Detect which cell encompasses the target text, then output its [X, Y] center coordinate. 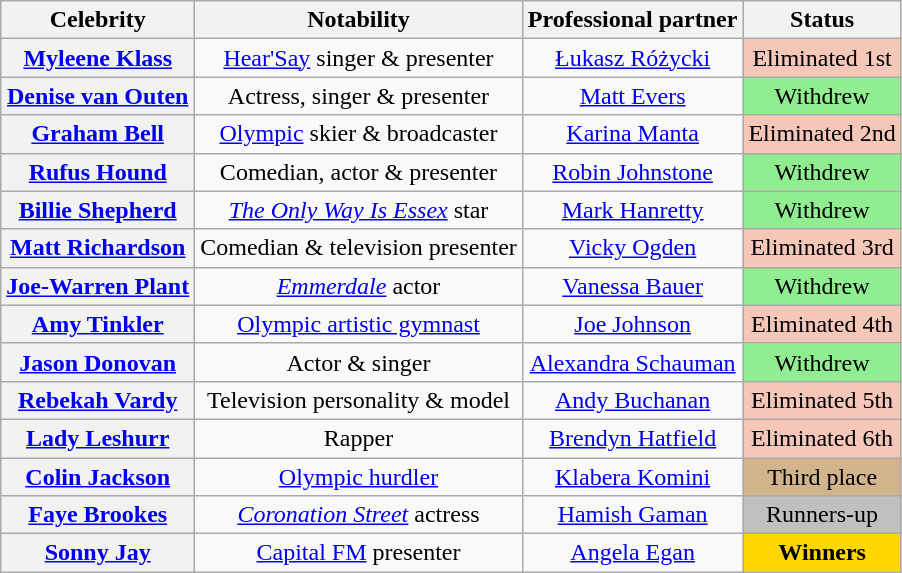
Coronation Street actress [359, 515]
Eliminated 4th [822, 324]
Vanessa Bauer [632, 286]
Denise van Outen [98, 96]
Rebekah Vardy [98, 400]
Third place [822, 477]
Klabera Komini [632, 477]
Celebrity [98, 20]
The Only Way Is Essex star [359, 210]
Matt Evers [632, 96]
Jason Donovan [98, 362]
Runners-up [822, 515]
Joe Johnson [632, 324]
Alexandra Schauman [632, 362]
Billie Shepherd [98, 210]
Status [822, 20]
Notability [359, 20]
Actor & singer [359, 362]
Hear'Say singer & presenter [359, 58]
Olympic artistic gymnast [359, 324]
Lady Leshurr [98, 438]
Professional partner [632, 20]
Eliminated 5th [822, 400]
Rufus Hound [98, 172]
Angela Egan [632, 553]
Faye Brookes [98, 515]
Eliminated 1st [822, 58]
Myleene Klass [98, 58]
Vicky Ogden [632, 248]
Actress, singer & presenter [359, 96]
Colin Jackson [98, 477]
Andy Buchanan [632, 400]
Matt Richardson [98, 248]
Olympic hurdler [359, 477]
Eliminated 2nd [822, 134]
Rapper [359, 438]
Łukasz Różycki [632, 58]
Emmerdale actor [359, 286]
Robin Johnstone [632, 172]
Eliminated 3rd [822, 248]
Olympic skier & broadcaster [359, 134]
Television personality & model [359, 400]
Karina Manta [632, 134]
Comedian, actor & presenter [359, 172]
Eliminated 6th [822, 438]
Sonny Jay [98, 553]
Comedian & television presenter [359, 248]
Brendyn Hatfield [632, 438]
Capital FM presenter [359, 553]
Hamish Gaman [632, 515]
Graham Bell [98, 134]
Joe-Warren Plant [98, 286]
Amy Tinkler [98, 324]
Mark Hanretty [632, 210]
Winners [822, 553]
